Provide the (X, Y) coordinate of the cell's center where the given text is located.  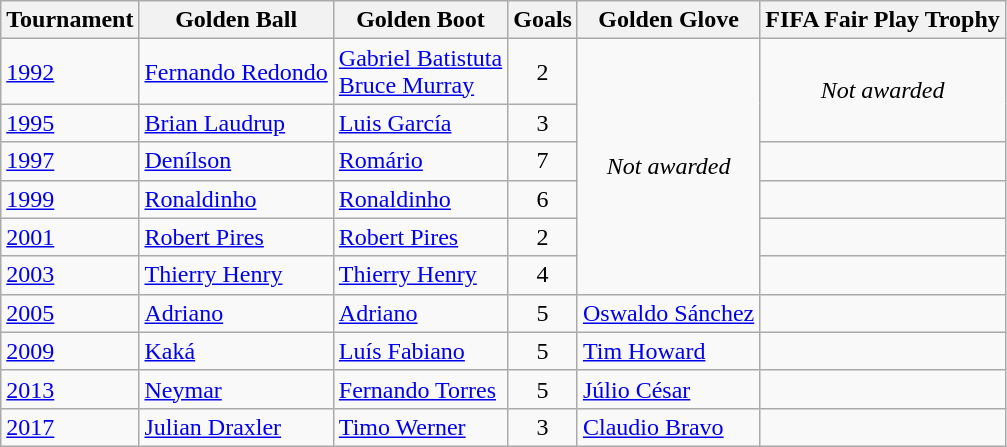
Claudio Bravo (668, 427)
Julian Draxler (236, 427)
4 (543, 275)
1997 (70, 161)
Fernando Torres (420, 389)
2017 (70, 427)
Tournament (70, 20)
Goals (543, 20)
2009 (70, 351)
Romário (420, 161)
Golden Ball (236, 20)
Brian Laudrup (236, 123)
FIFA Fair Play Trophy (883, 20)
7 (543, 161)
1999 (70, 199)
2005 (70, 313)
2013 (70, 389)
6 (543, 199)
Timo Werner (420, 427)
Gabriel Batistuta Bruce Murray (420, 72)
Júlio César (668, 389)
Tim Howard (668, 351)
2001 (70, 237)
Fernando Redondo (236, 72)
Golden Boot (420, 20)
Golden Glove (668, 20)
Luis García (420, 123)
2003 (70, 275)
Luís Fabiano (420, 351)
Denílson (236, 161)
Oswaldo Sánchez (668, 313)
1992 (70, 72)
Neymar (236, 389)
1995 (70, 123)
Kaká (236, 351)
